Determine the [X, Y] coordinate at the center of the cell enclosing the given text.  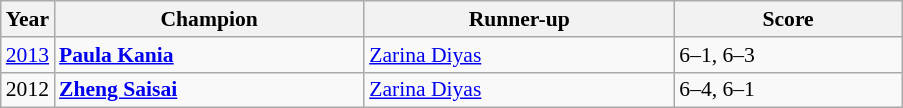
6–1, 6–3 [788, 55]
6–4, 6–1 [788, 90]
Paula Kania [209, 55]
2012 [28, 90]
Year [28, 19]
Zheng Saisai [209, 90]
Champion [209, 19]
2013 [28, 55]
Runner-up [519, 19]
Score [788, 19]
